Return (x, y) of the center of cell containing provided text 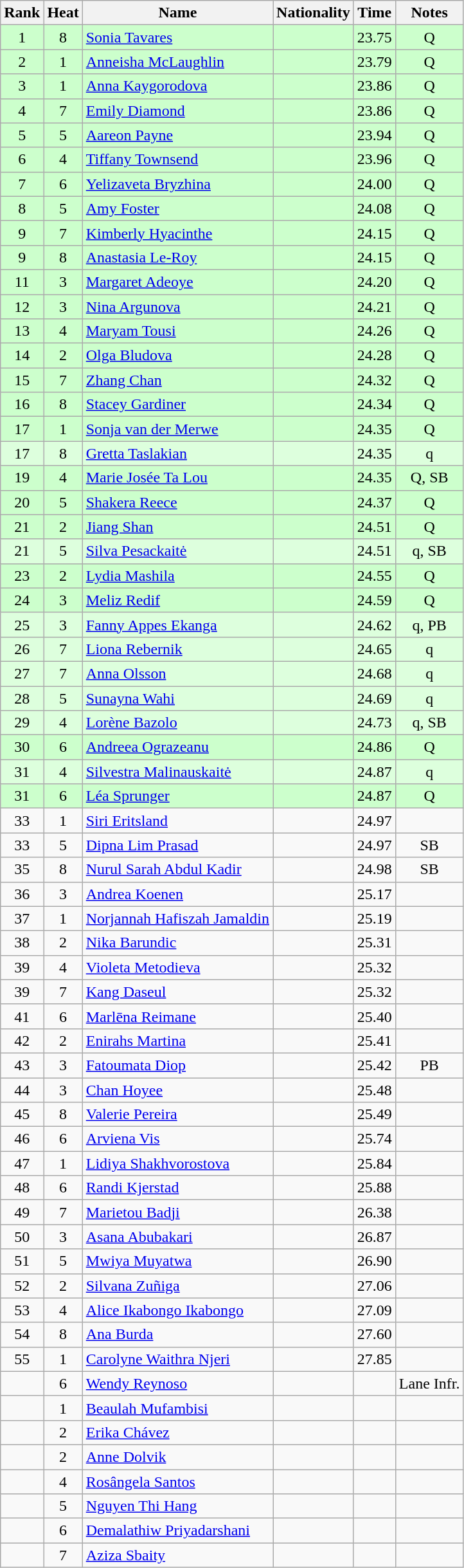
15 (22, 380)
Maryam Tousi (177, 331)
Nationality (314, 13)
Dipna Lim Prasad (177, 845)
Emily Diamond (177, 111)
23.94 (374, 135)
27 (22, 673)
Tiffany Townsend (177, 160)
25.74 (374, 1139)
20 (22, 502)
Nina Argunova (177, 307)
24.69 (374, 698)
Lidiya Shakhvorostova (177, 1163)
25.19 (374, 918)
19 (22, 478)
48 (22, 1188)
Rosângela Santos (177, 1481)
Asana Abubakari (177, 1237)
Name (177, 13)
Ana Burda (177, 1335)
27.85 (374, 1359)
Zhang Chan (177, 380)
25.88 (374, 1188)
25.49 (374, 1115)
23.79 (374, 62)
Marlēna Reimane (177, 1016)
Fanny Appes Ekanga (177, 624)
36 (22, 894)
Heat (63, 13)
24.68 (374, 673)
Rank (22, 13)
Aareon Payne (177, 135)
Randi Kjerstad (177, 1188)
Nika Barundic (177, 943)
Enirahs Martina (177, 1041)
30 (22, 747)
24.08 (374, 208)
42 (22, 1041)
43 (22, 1065)
Kang Daseul (177, 992)
24.55 (374, 576)
Beaulah Mufambisi (177, 1408)
Meliz Redif (177, 600)
q, PB (429, 624)
Gretta Taslakian (177, 453)
Alice Ikabongo Ikabongo (177, 1310)
Andrea Koenen (177, 894)
24 (22, 600)
Siri Eritsland (177, 821)
27.09 (374, 1310)
Violeta Metodieva (177, 967)
27.60 (374, 1335)
23.96 (374, 160)
Carolyne Waithra Njeri (177, 1359)
Valerie Pereira (177, 1115)
23.75 (374, 37)
23 (22, 576)
24.28 (374, 356)
Anne Dolvik (177, 1457)
Marie Josée Ta Lou (177, 478)
Shakera Reece (177, 502)
13 (22, 331)
52 (22, 1286)
Demalathiw Priyadarshani (177, 1531)
24.00 (374, 184)
Mwiya Muyatwa (177, 1261)
26.38 (374, 1212)
Nurul Sarah Abdul Kadir (177, 870)
28 (22, 698)
Anna Olsson (177, 673)
Anneisha McLaughlin (177, 62)
51 (22, 1261)
24.65 (374, 649)
Fatoumata Diop (177, 1065)
50 (22, 1237)
Lane Infr. (429, 1383)
Lydia Mashila (177, 576)
Margaret Adeoye (177, 282)
25.31 (374, 943)
Kimberly Hyacinthe (177, 233)
Amy Foster (177, 208)
25.40 (374, 1016)
Yelizaveta Bryzhina (177, 184)
24.62 (374, 624)
24.21 (374, 307)
24.26 (374, 331)
47 (22, 1163)
Nguyen Thi Hang (177, 1506)
44 (22, 1090)
Q, SB (429, 478)
55 (22, 1359)
Silva Pesackaitė (177, 551)
Lorène Bazolo (177, 723)
Notes (429, 13)
Sonia Tavares (177, 37)
25.41 (374, 1041)
Sonja van der Merwe (177, 429)
26.90 (374, 1261)
38 (22, 943)
12 (22, 307)
29 (22, 723)
Aziza Sbaity (177, 1555)
Anna Kaygorodova (177, 86)
27.06 (374, 1286)
Time (374, 13)
Jiang Shan (177, 527)
Silvana Zuñiga (177, 1286)
25.17 (374, 894)
Anastasia Le-Roy (177, 257)
Silvestra Malinauskaitė (177, 772)
16 (22, 405)
Stacey Gardiner (177, 405)
Olga Bludova (177, 356)
53 (22, 1310)
Andreea Ograzeanu (177, 747)
35 (22, 870)
45 (22, 1115)
Liona Rebernik (177, 649)
25 (22, 624)
PB (429, 1065)
11 (22, 282)
24.37 (374, 502)
37 (22, 918)
Arviena Vis (177, 1139)
24.20 (374, 282)
24.34 (374, 405)
25.42 (374, 1065)
Léa Sprunger (177, 796)
Sunayna Wahi (177, 698)
24.73 (374, 723)
25.48 (374, 1090)
24.98 (374, 870)
54 (22, 1335)
Erika Chávez (177, 1432)
Marietou Badji (177, 1212)
24.86 (374, 747)
41 (22, 1016)
26 (22, 649)
49 (22, 1212)
14 (22, 356)
24.59 (374, 600)
26.87 (374, 1237)
24.32 (374, 380)
Chan Hoyee (177, 1090)
Wendy Reynoso (177, 1383)
25.84 (374, 1163)
46 (22, 1139)
Norjannah Hafiszah Jamaldin (177, 918)
